For the text-containing cell, return its midpoint in (x, y) coordinate format. 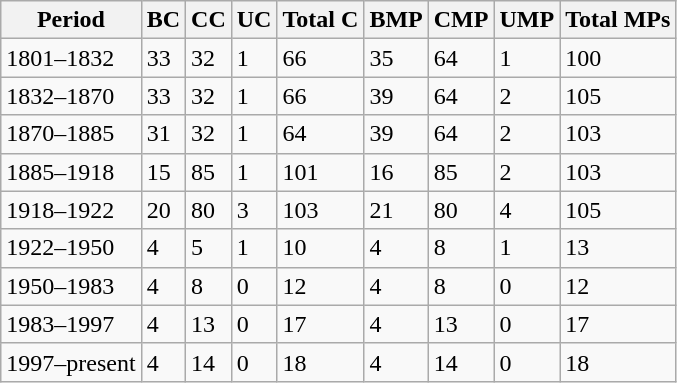
1870–1885 (71, 134)
UC (254, 20)
CMP (461, 20)
1983–1997 (71, 324)
BC (163, 20)
1801–1832 (71, 58)
Period (71, 20)
20 (163, 210)
100 (618, 58)
10 (320, 248)
BMP (396, 20)
15 (163, 172)
1885–1918 (71, 172)
1918–1922 (71, 210)
1922–1950 (71, 248)
1997–present (71, 362)
101 (320, 172)
5 (209, 248)
1950–1983 (71, 286)
Total C (320, 20)
UMP (527, 20)
16 (396, 172)
1832–1870 (71, 96)
3 (254, 210)
21 (396, 210)
31 (163, 134)
CC (209, 20)
Total MPs (618, 20)
35 (396, 58)
